Detect which cell encompasses the target text, then output its (X, Y) center coordinate. 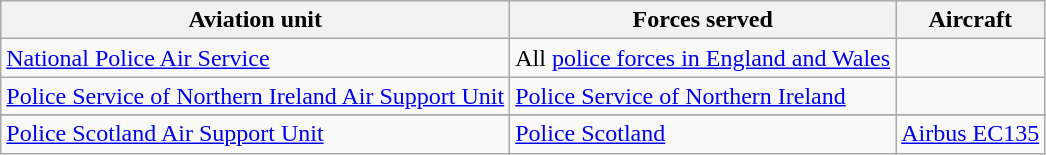
Aviation unit (256, 20)
All police forces in England and Wales (703, 58)
Airbus EC135 (970, 134)
National Police Air Service (256, 58)
Police Service of Northern Ireland Air Support Unit (256, 96)
Forces served (703, 20)
Aircraft (970, 20)
Police Scotland (703, 134)
Police Scotland Air Support Unit (256, 134)
Police Service of Northern Ireland (703, 96)
